Return the (x, y) coordinate for the center point of the cell that contains the specified text.  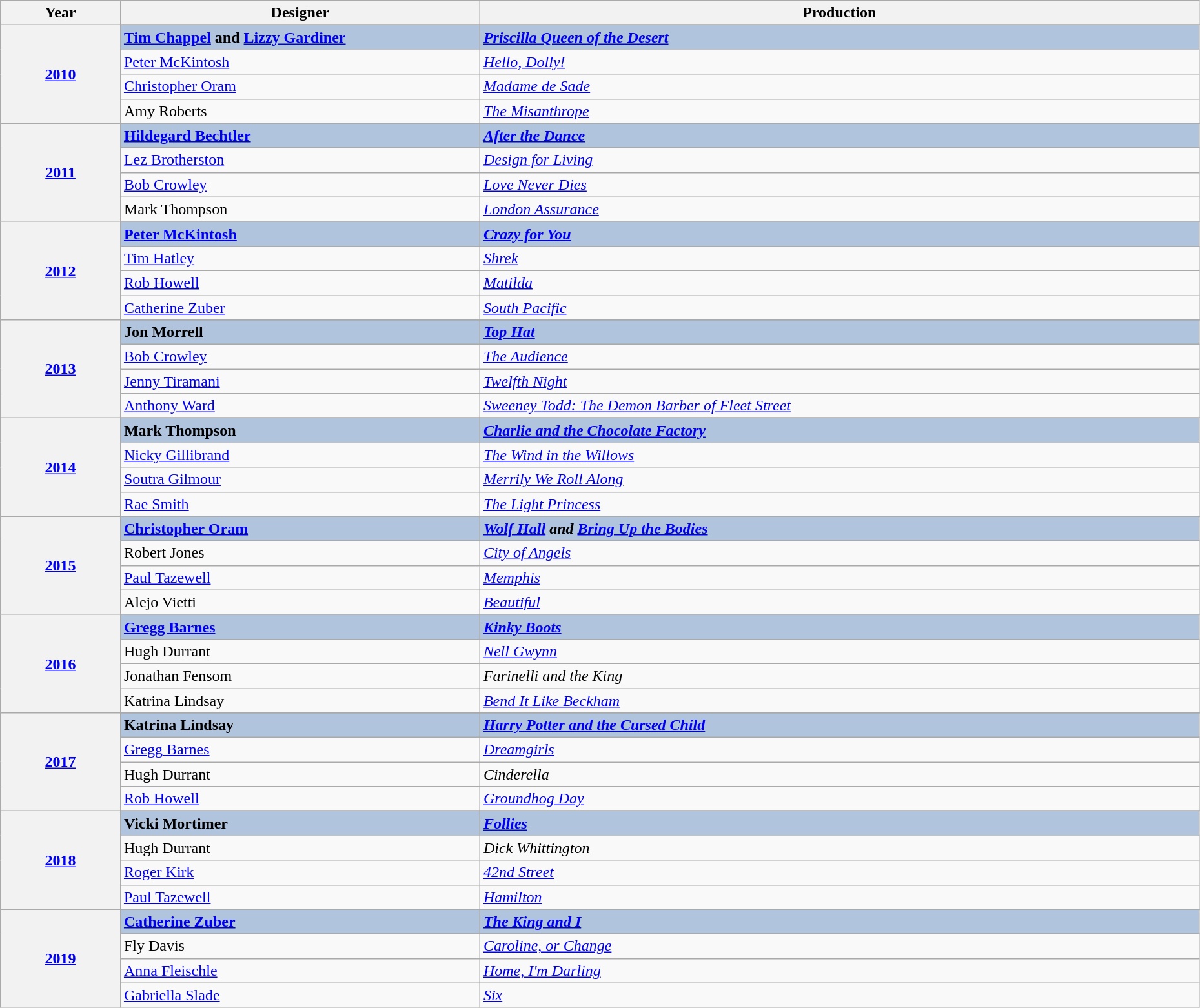
Dreamgirls (839, 750)
After the Dance (839, 136)
Harry Potter and the Cursed Child (839, 725)
Home, I'm Darling (839, 971)
The Wind in the Willows (839, 455)
Lez Brotherston (300, 160)
The Light Princess (839, 504)
2017 (61, 762)
The Audience (839, 357)
Six (839, 995)
Cinderella (839, 774)
Roger Kirk (300, 872)
Vicki Mortimer (300, 823)
Memphis (839, 578)
Fly Davis (300, 946)
Farinelli and the King (839, 676)
Priscilla Queen of the Desert (839, 37)
2012 (61, 270)
Top Hat (839, 332)
Love Never Dies (839, 185)
Amy Roberts (300, 111)
Jon Morrell (300, 332)
Jonathan Fensom (300, 676)
2018 (61, 860)
Dick Whittington (839, 848)
Shrek (839, 258)
Tim Chappel and Lizzy Gardiner (300, 37)
Soutra Gilmour (300, 479)
Rae Smith (300, 504)
Merrily We Roll Along (839, 479)
Twelfth Night (839, 381)
The King and I (839, 922)
2013 (61, 369)
Matilda (839, 283)
Charlie and the Chocolate Factory (839, 430)
Follies (839, 823)
Jenny Tiramani (300, 381)
42nd Street (839, 872)
Hamilton (839, 897)
Hello, Dolly! (839, 62)
South Pacific (839, 308)
Gabriella Slade (300, 995)
Sweeney Todd: The Demon Barber of Fleet Street (839, 406)
2014 (61, 467)
2015 (61, 565)
Alejo Vietti (300, 602)
Designer (300, 13)
Nell Gwynn (839, 651)
Crazy for You (839, 234)
Year (61, 13)
Tim Hatley (300, 258)
City of Angels (839, 553)
Production (839, 13)
Madame de Sade (839, 86)
Caroline, or Change (839, 946)
Bend It Like Beckham (839, 700)
Kinky Boots (839, 627)
Beautiful (839, 602)
The Misanthrope (839, 111)
2010 (61, 74)
Nicky Gillibrand (300, 455)
London Assurance (839, 209)
2016 (61, 663)
2011 (61, 172)
Anna Fleischle (300, 971)
Wolf Hall and Bring Up the Bodies (839, 529)
Robert Jones (300, 553)
2019 (61, 958)
Design for Living (839, 160)
Anthony Ward (300, 406)
Groundhog Day (839, 799)
Hildegard Bechtler (300, 136)
